Detect which cell encompasses the target text, then output its [X, Y] center coordinate. 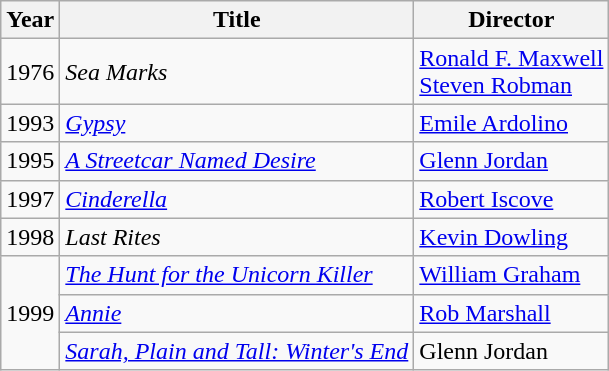
Director [512, 20]
Cinderella [237, 199]
The Hunt for the Unicorn Killer [237, 275]
William Graham [512, 275]
Kevin Dowling [512, 237]
1995 [30, 161]
1999 [30, 313]
Gypsy [237, 123]
Sarah, Plain and Tall: Winter's End [237, 351]
Robert Iscove [512, 199]
1997 [30, 199]
Rob Marshall [512, 313]
Sea Marks [237, 72]
A Streetcar Named Desire [237, 161]
Year [30, 20]
Emile Ardolino [512, 123]
1998 [30, 237]
1993 [30, 123]
Last Rites [237, 237]
Annie [237, 313]
1976 [30, 72]
Title [237, 20]
Ronald F. MaxwellSteven Robman [512, 72]
